Capture the cell that displays the provided text and extract its (X, Y) central coordinate. 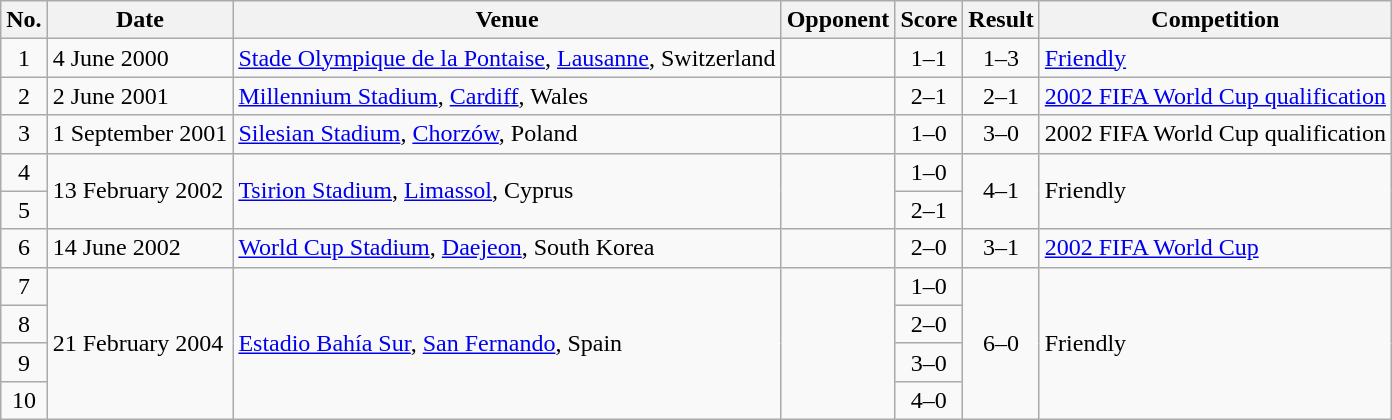
Opponent (838, 20)
Competition (1215, 20)
Venue (507, 20)
Result (1001, 20)
1–3 (1001, 58)
21 February 2004 (140, 343)
5 (24, 210)
World Cup Stadium, Daejeon, South Korea (507, 248)
4 June 2000 (140, 58)
14 June 2002 (140, 248)
10 (24, 400)
2 June 2001 (140, 96)
6–0 (1001, 343)
No. (24, 20)
4 (24, 172)
9 (24, 362)
2002 FIFA World Cup (1215, 248)
1–1 (929, 58)
4–1 (1001, 191)
3 (24, 134)
1 (24, 58)
Estadio Bahía Sur, San Fernando, Spain (507, 343)
Millennium Stadium, Cardiff, Wales (507, 96)
7 (24, 286)
3–1 (1001, 248)
2 (24, 96)
Tsirion Stadium, Limassol, Cyprus (507, 191)
4–0 (929, 400)
1 September 2001 (140, 134)
Score (929, 20)
Date (140, 20)
6 (24, 248)
Stade Olympique de la Pontaise, Lausanne, Switzerland (507, 58)
13 February 2002 (140, 191)
8 (24, 324)
Silesian Stadium, Chorzów, Poland (507, 134)
